Identify which cell holds the provided text, then report its [X, Y] central coordinate. 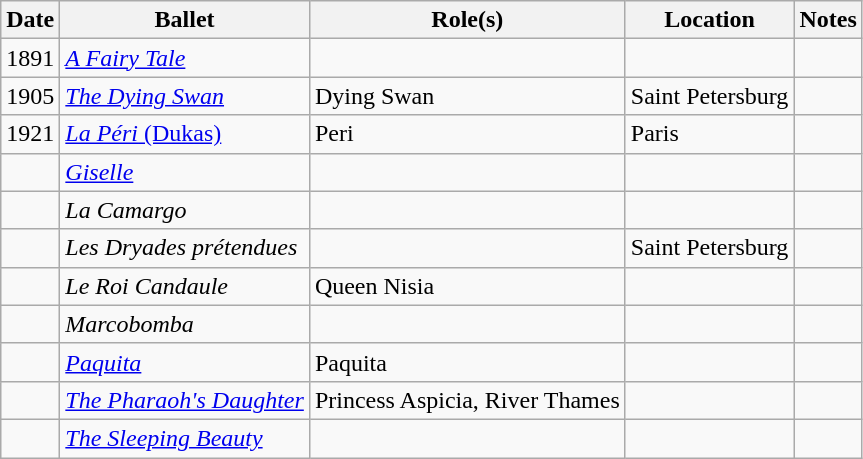
Les Dryades prétendues [185, 248]
Location [710, 20]
Marcobomba [185, 324]
La Péri (Dukas) [185, 134]
Peri [467, 134]
Dying Swan [467, 96]
Role(s) [467, 20]
Queen Nisia [467, 286]
Notes [828, 20]
A Fairy Tale [185, 58]
The Sleeping Beauty [185, 438]
1921 [30, 134]
The Dying Swan [185, 96]
1891 [30, 58]
La Camargo [185, 210]
The Pharaoh's Daughter [185, 400]
Ballet [185, 20]
Paris [710, 134]
1905 [30, 96]
Date [30, 20]
Princess Aspicia, River Thames [467, 400]
Giselle [185, 172]
Le Roi Candaule [185, 286]
